Output the [X, Y] coordinate of the center of the cell containing the given text.  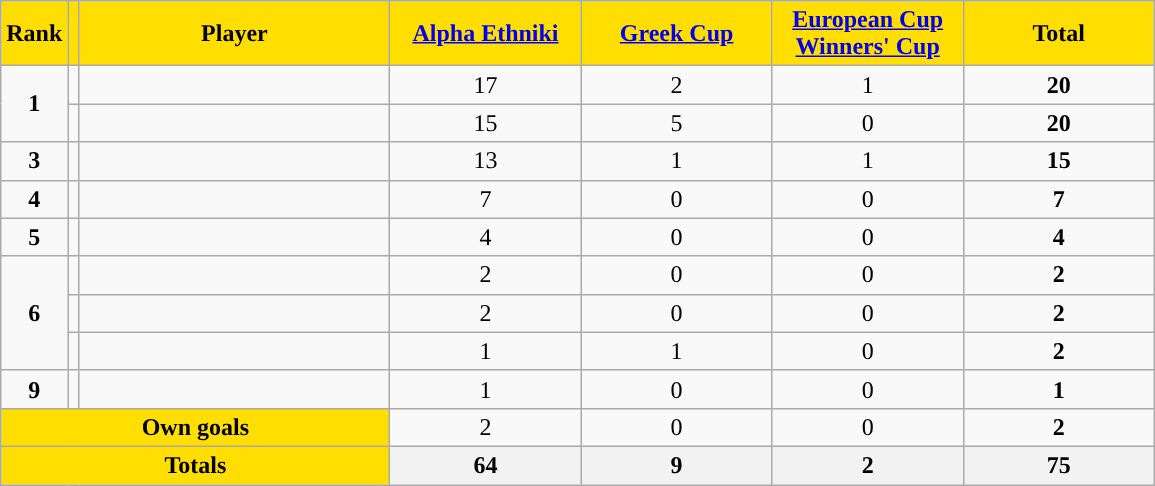
Player [234, 34]
Alpha Ethniki [486, 34]
Own goals [196, 427]
Total [1058, 34]
64 [486, 465]
17 [486, 85]
European Cup Winners' Cup [868, 34]
75 [1058, 465]
6 [34, 313]
Rank [34, 34]
Greek Cup [676, 34]
3 [34, 161]
Totals [196, 465]
13 [486, 161]
